Determine the [X, Y] coordinate at the center of the cell enclosing the given text.  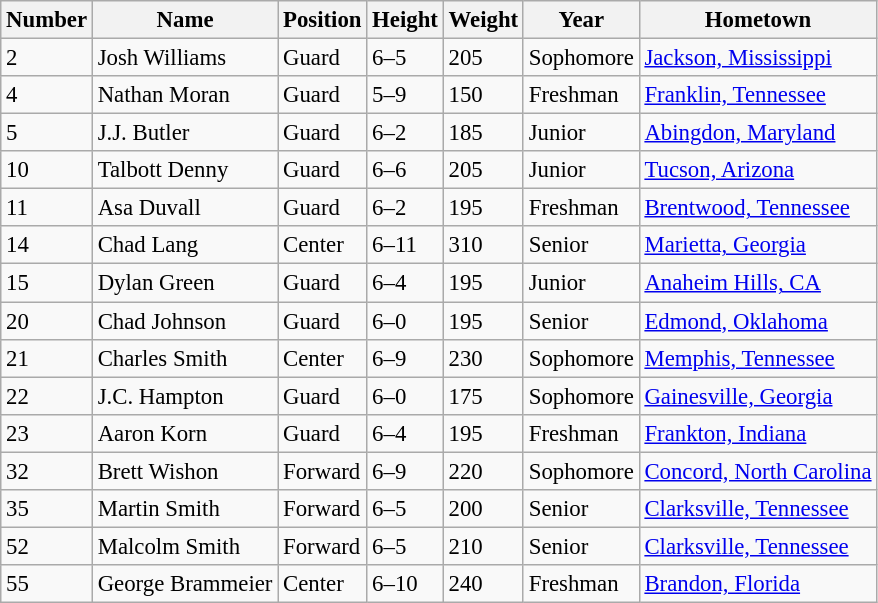
Aaron Korn [184, 433]
15 [47, 283]
Position [322, 20]
52 [47, 546]
20 [47, 321]
Charles Smith [184, 358]
21 [47, 358]
Asa Duvall [184, 208]
Memphis, Tennessee [758, 358]
11 [47, 208]
23 [47, 433]
185 [483, 133]
Name [184, 20]
Weight [483, 20]
175 [483, 396]
5–9 [405, 95]
240 [483, 584]
J.C. Hampton [184, 396]
Martin Smith [184, 509]
Frankton, Indiana [758, 433]
32 [47, 471]
Hometown [758, 20]
Edmond, Oklahoma [758, 321]
J.J. Butler [184, 133]
Nathan Moran [184, 95]
55 [47, 584]
Marietta, Georgia [758, 245]
Brett Wishon [184, 471]
Anaheim Hills, CA [758, 283]
Brentwood, Tennessee [758, 208]
150 [483, 95]
Jackson, Mississippi [758, 58]
22 [47, 396]
Brandon, Florida [758, 584]
230 [483, 358]
Number [47, 20]
Concord, North Carolina [758, 471]
Chad Lang [184, 245]
4 [47, 95]
Year [581, 20]
Talbott Denny [184, 170]
Josh Williams [184, 58]
Abingdon, Maryland [758, 133]
Tucson, Arizona [758, 170]
210 [483, 546]
Gainesville, Georgia [758, 396]
Height [405, 20]
George Brammeier [184, 584]
Chad Johnson [184, 321]
6–6 [405, 170]
Dylan Green [184, 283]
5 [47, 133]
2 [47, 58]
200 [483, 509]
14 [47, 245]
10 [47, 170]
310 [483, 245]
6–10 [405, 584]
220 [483, 471]
Franklin, Tennessee [758, 95]
Malcolm Smith [184, 546]
6–11 [405, 245]
35 [47, 509]
